For the text-containing cell, return its midpoint in (x, y) coordinate format. 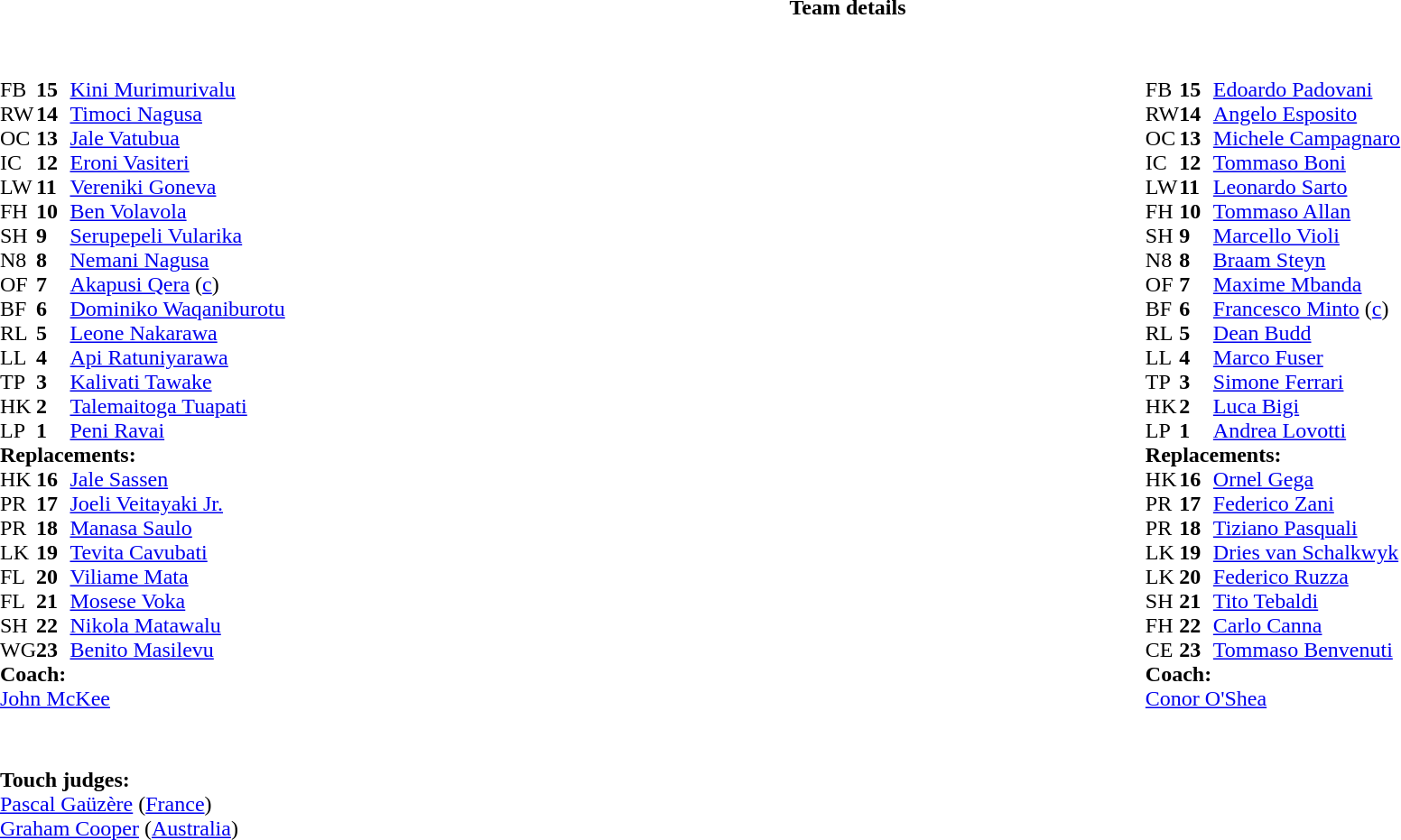
Federico Zani (1307, 503)
Tommaso Allan (1307, 211)
Timoci Nagusa (177, 114)
Manasa Saulo (177, 529)
Luca Bigi (1307, 406)
Tevita Cavubati (177, 552)
Leone Nakarawa (177, 334)
Conor O'Shea (1273, 698)
Ornel Gega (1307, 480)
Nemani Nagusa (177, 260)
Dominiko Waqaniburotu (177, 309)
Marcello Violi (1307, 236)
Nikola Matawalu (177, 626)
Talemaitoga Tuapati (177, 406)
Api Ratuniyarawa (177, 357)
Peni Ravai (177, 431)
Kalivati Tawake (177, 383)
Viliame Mata (177, 577)
Benito Masilevu (177, 650)
Dean Budd (1307, 334)
Carlo Canna (1307, 626)
Angelo Esposito (1307, 114)
Joeli Veitayaki Jr. (177, 503)
Kini Murimurivalu (177, 90)
Akapusi Qera (c) (177, 285)
Simone Ferrari (1307, 383)
Maxime Mbanda (1307, 285)
Tito Tebaldi (1307, 601)
Tommaso Benvenuti (1307, 650)
John McKee (143, 698)
Federico Ruzza (1307, 577)
Serupepeli Vularika (177, 236)
Leonardo Sarto (1307, 188)
Braam Steyn (1307, 260)
Michele Campagnaro (1307, 139)
Jale Vatubua (177, 139)
Eroni Vasiteri (177, 162)
Dries van Schalkwyk (1307, 552)
Edoardo Padovani (1307, 90)
CE (1163, 650)
Francesco Minto (c) (1307, 309)
Ben Volavola (177, 211)
Marco Fuser (1307, 357)
Mosese Voka (177, 601)
Jale Sassen (177, 480)
Vereniki Goneva (177, 188)
Tiziano Pasquali (1307, 529)
Tommaso Boni (1307, 162)
Andrea Lovotti (1307, 431)
WG (18, 650)
